Return (x, y) of the center of cell containing provided text 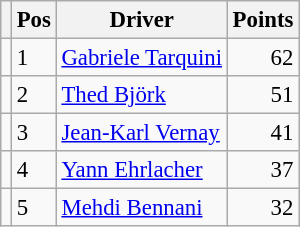
4 (34, 170)
3 (34, 133)
5 (34, 208)
37 (262, 170)
Gabriele Tarquini (142, 58)
Pos (34, 20)
62 (262, 58)
41 (262, 133)
Points (262, 20)
Mehdi Bennani (142, 208)
51 (262, 95)
Jean-Karl Vernay (142, 133)
32 (262, 208)
1 (34, 58)
2 (34, 95)
Driver (142, 20)
Thed Björk (142, 95)
Yann Ehrlacher (142, 170)
